From the cell containing the given text, extract its center point as (x, y) coordinate. 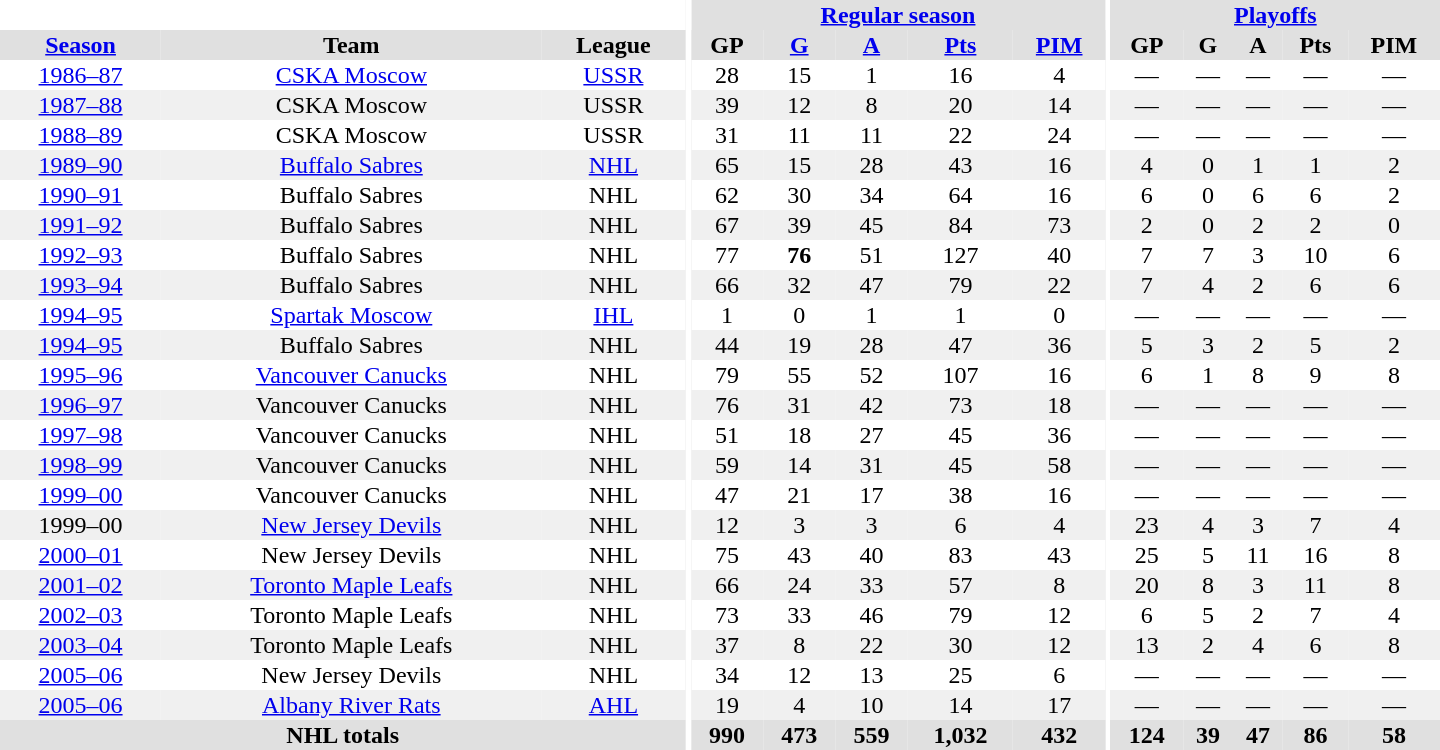
75 (727, 555)
32 (799, 285)
46 (871, 615)
1986–87 (80, 75)
Season (80, 45)
124 (1147, 735)
2002–03 (80, 615)
Team (351, 45)
67 (727, 225)
62 (727, 195)
Albany River Rats (351, 705)
21 (799, 495)
1995–96 (80, 375)
127 (961, 255)
1987–88 (80, 105)
42 (871, 405)
77 (727, 255)
86 (1316, 735)
1992–93 (80, 255)
52 (871, 375)
2000–01 (80, 555)
57 (961, 585)
1991–92 (80, 225)
23 (1147, 525)
League (613, 45)
473 (799, 735)
44 (727, 345)
65 (727, 165)
IHL (613, 315)
38 (961, 495)
559 (871, 735)
2001–02 (80, 585)
Regular season (898, 15)
AHL (613, 705)
1993–94 (80, 285)
2003–04 (80, 645)
83 (961, 555)
1996–97 (80, 405)
Playoffs (1276, 15)
107 (961, 375)
27 (871, 435)
37 (727, 645)
84 (961, 225)
64 (961, 195)
1990–91 (80, 195)
Spartak Moscow (351, 315)
1997–98 (80, 435)
59 (727, 465)
1988–89 (80, 135)
NHL totals (342, 735)
9 (1316, 375)
990 (727, 735)
1989–90 (80, 165)
1998–99 (80, 465)
55 (799, 375)
1,032 (961, 735)
432 (1059, 735)
